Locate the cell with the specified text and output its [x, y] center coordinate. 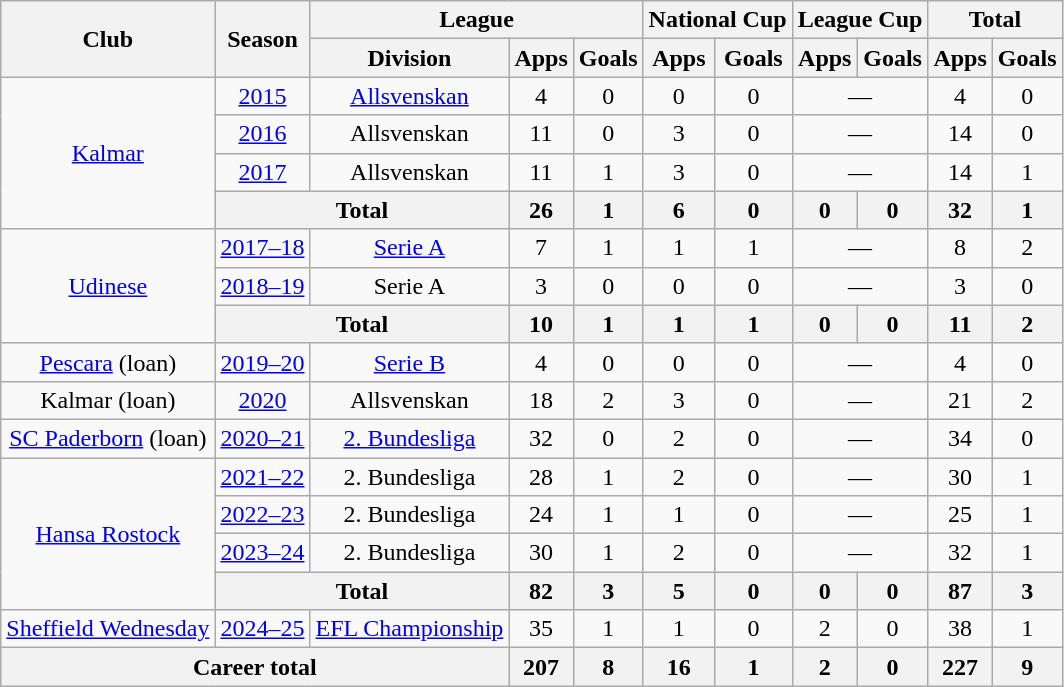
2020 [262, 400]
38 [960, 629]
16 [679, 667]
Sheffield Wednesday [108, 629]
35 [541, 629]
18 [541, 400]
28 [541, 477]
9 [1027, 667]
SC Paderborn (loan) [108, 438]
Kalmar [108, 153]
2015 [262, 96]
2023–24 [262, 553]
2020–21 [262, 438]
2022–23 [262, 515]
Kalmar (loan) [108, 400]
2021–22 [262, 477]
Division [410, 58]
Udinese [108, 286]
87 [960, 591]
League [476, 20]
2018–19 [262, 286]
10 [541, 324]
Hansa Rostock [108, 534]
7 [541, 248]
EFL Championship [410, 629]
82 [541, 591]
227 [960, 667]
Pescara (loan) [108, 362]
207 [541, 667]
2024–25 [262, 629]
League Cup [860, 20]
26 [541, 210]
24 [541, 515]
Career total [255, 667]
2017–18 [262, 248]
25 [960, 515]
6 [679, 210]
2016 [262, 134]
National Cup [718, 20]
2019–20 [262, 362]
34 [960, 438]
Serie B [410, 362]
Season [262, 39]
Club [108, 39]
2017 [262, 172]
5 [679, 591]
21 [960, 400]
